From the cell containing the given text, extract its center point as [X, Y] coordinate. 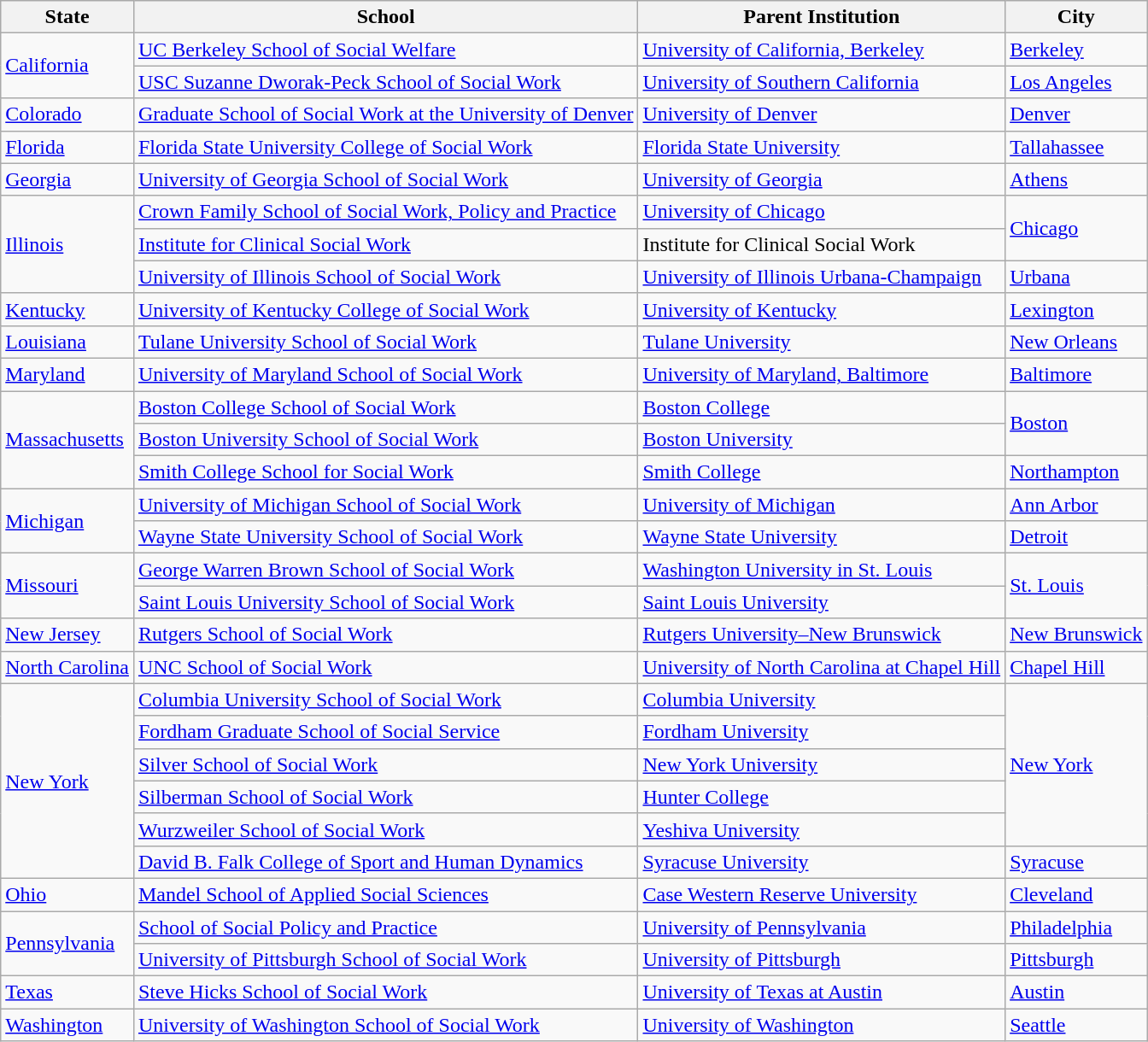
Florida State University [822, 147]
Ann Arbor [1076, 505]
Chapel Hill [1076, 667]
Parent Institution [822, 17]
University of Texas at Austin [822, 992]
University of Southern California [822, 82]
Georgia [67, 179]
Tallahassee [1076, 147]
Lexington [1076, 309]
University of Pittsburgh School of Social Work [386, 960]
USC Suzanne Dworak-Peck School of Social Work [386, 82]
Boston [1076, 424]
California [67, 66]
Maryland [67, 374]
Boston University [822, 440]
Hunter College [822, 797]
University of Kentucky [822, 309]
University of Chicago [822, 212]
Ohio [67, 894]
New Brunswick [1076, 635]
Syracuse University [822, 862]
University of Washington School of Social Work [386, 1025]
Boston College School of Social Work [386, 407]
Pittsburgh [1076, 960]
Seattle [1076, 1025]
University of California, Berkeley [822, 50]
Saint Louis University School of Social Work [386, 602]
Baltimore [1076, 374]
Athens [1076, 179]
Pennsylvania [67, 943]
Syracuse [1076, 862]
School of Social Policy and Practice [386, 927]
Louisiana [67, 342]
University of Pittsburgh [822, 960]
Fordham Graduate School of Social Service [386, 732]
Florida State University College of Social Work [386, 147]
David B. Falk College of Sport and Human Dynamics [386, 862]
Wurzweiler School of Social Work [386, 829]
New Jersey [67, 635]
Rutgers School of Social Work [386, 635]
Tulane University School of Social Work [386, 342]
University of Pennsylvania [822, 927]
Rutgers University–New Brunswick [822, 635]
University of Maryland School of Social Work [386, 374]
State [67, 17]
Los Angeles [1076, 82]
UNC School of Social Work [386, 667]
City [1076, 17]
New Orleans [1076, 342]
Silver School of Social Work [386, 764]
Urbana [1076, 277]
Yeshiva University [822, 829]
St. Louis [1076, 586]
Philadelphia [1076, 927]
Crown Family School of Social Work, Policy and Practice [386, 212]
University of Illinois School of Social Work [386, 277]
Steve Hicks School of Social Work [386, 992]
University of Washington [822, 1025]
Smith College School for Social Work [386, 472]
Cleveland [1076, 894]
Kentucky [67, 309]
Washington University in St. Louis [822, 570]
University of Illinois Urbana-Champaign [822, 277]
Case Western Reserve University [822, 894]
Wayne State University [822, 537]
Saint Louis University [822, 602]
Berkeley [1076, 50]
George Warren Brown School of Social Work [386, 570]
Smith College [822, 472]
University of North Carolina at Chapel Hill [822, 667]
Texas [67, 992]
Michigan [67, 521]
UC Berkeley School of Social Welfare [386, 50]
University of Kentucky College of Social Work [386, 309]
University of Georgia School of Social Work [386, 179]
Columbia University [822, 700]
Tulane University [822, 342]
Mandel School of Applied Social Sciences [386, 894]
Northampton [1076, 472]
University of Denver [822, 114]
University of Michigan [822, 505]
Massachusetts [67, 440]
Graduate School of Social Work at the University of Denver [386, 114]
Austin [1076, 992]
University of Georgia [822, 179]
Florida [67, 147]
Illinois [67, 244]
School [386, 17]
Washington [67, 1025]
Boston College [822, 407]
Fordham University [822, 732]
Missouri [67, 586]
Silberman School of Social Work [386, 797]
Boston University School of Social Work [386, 440]
Wayne State University School of Social Work [386, 537]
Denver [1076, 114]
Columbia University School of Social Work [386, 700]
Colorado [67, 114]
Detroit [1076, 537]
Chicago [1076, 228]
University of Maryland, Baltimore [822, 374]
North Carolina [67, 667]
New York University [822, 764]
University of Michigan School of Social Work [386, 505]
